Search for the cell housing the specified text and yield its (x, y) center coordinate. 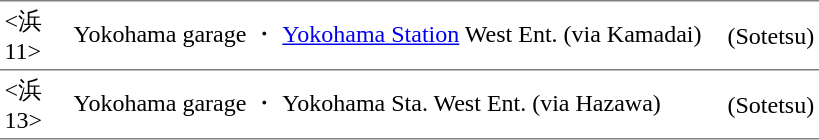
Yokohama garage ・ Yokohama Sta. West Ent. (via Hazawa) (396, 104)
<浜13> (34, 104)
Yokohama garage ・ Yokohama Station West Ent. (via Kamadai) (396, 35)
<浜11> (34, 35)
